For the text-containing cell, return its midpoint in [X, Y] coordinate format. 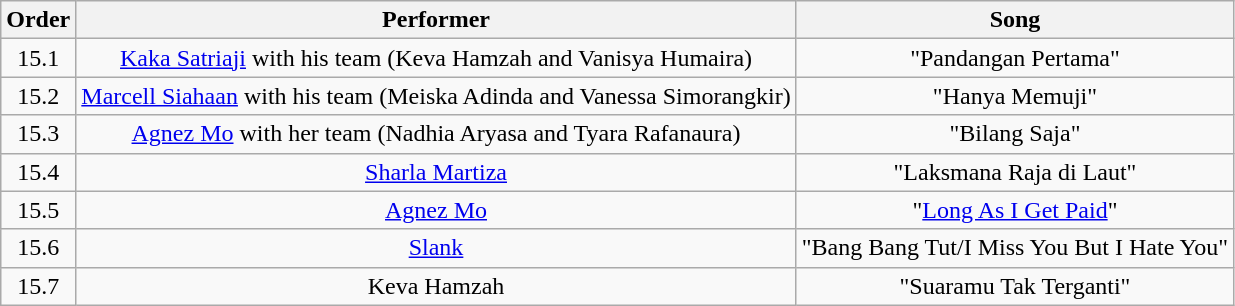
15.2 [38, 96]
"Hanya Memuji" [1014, 96]
Marcell Siahaan with his team (Meiska Adinda and Vanessa Simorangkir) [436, 96]
Agnez Mo [436, 210]
Order [38, 20]
15.3 [38, 134]
"Pandangan Pertama" [1014, 58]
"Bang Bang Tut/I Miss You But I Hate You" [1014, 248]
"Suaramu Tak Terganti" [1014, 286]
Song [1014, 20]
Agnez Mo with her team (Nadhia Aryasa and Tyara Rafanaura) [436, 134]
15.5 [38, 210]
"Long As I Get Paid" [1014, 210]
Slank [436, 248]
Performer [436, 20]
15.6 [38, 248]
Kaka Satriaji with his team (Keva Hamzah and Vanisya Humaira) [436, 58]
Sharla Martiza [436, 172]
"Laksmana Raja di Laut" [1014, 172]
15.4 [38, 172]
15.1 [38, 58]
"Bilang Saja" [1014, 134]
15.7 [38, 286]
Keva Hamzah [436, 286]
